Scan for the cell matching the given text and deliver its [x, y] coordinate at center. 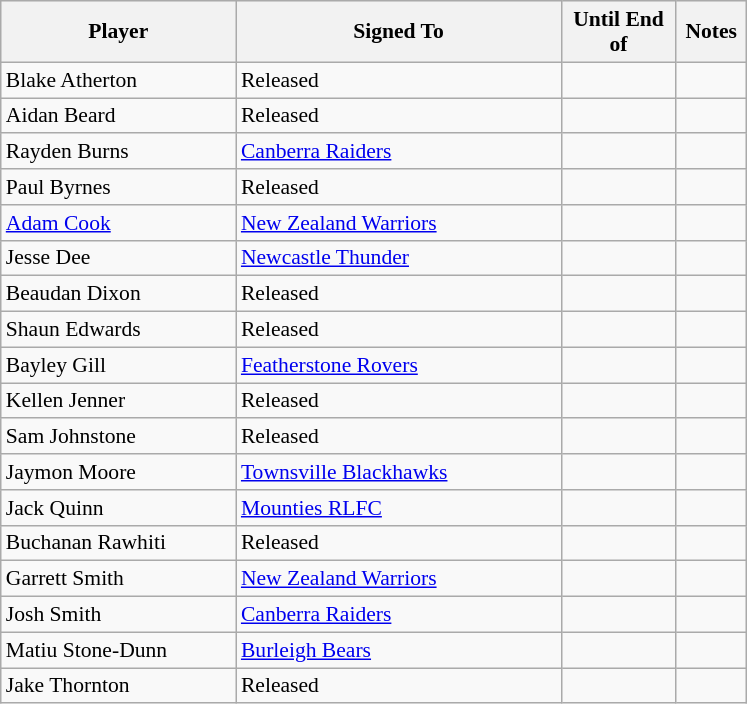
Jake Thornton [118, 686]
Rayden Burns [118, 152]
Paul Byrnes [118, 187]
Beaudan Dixon [118, 294]
Player [118, 32]
Aidan Beard [118, 116]
Kellen Jenner [118, 401]
Jesse Dee [118, 258]
Burleigh Bears [398, 650]
Bayley Gill [118, 365]
Blake Atherton [118, 80]
Notes [711, 32]
Featherstone Rovers [398, 365]
Matiu Stone-Dunn [118, 650]
Shaun Edwards [118, 330]
Adam Cook [118, 223]
Jaymon Moore [118, 472]
Townsville Blackhawks [398, 472]
Josh Smith [118, 615]
Garrett Smith [118, 579]
Until End of [618, 32]
Jack Quinn [118, 508]
Mounties RLFC [398, 508]
Sam Johnstone [118, 437]
Signed To [398, 32]
Newcastle Thunder [398, 258]
Buchanan Rawhiti [118, 543]
